Extract the [X, Y] coordinate from the center of the cell holding the provided text.  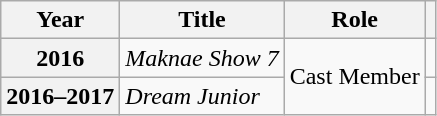
2016 [60, 58]
Role [354, 20]
2016–2017 [60, 96]
Title [202, 20]
Maknae Show 7 [202, 58]
Year [60, 20]
Dream Junior [202, 96]
Cast Member [354, 77]
